Determine the (x, y) coordinate at the center of the cell enclosing the given text.  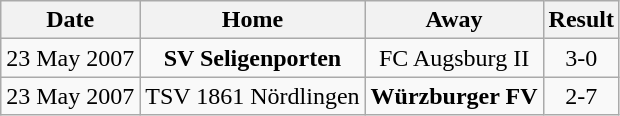
3-0 (581, 58)
Home (252, 20)
Result (581, 20)
SV Seligenporten (252, 58)
2-7 (581, 96)
TSV 1861 Nördlingen (252, 96)
Würzburger FV (454, 96)
Away (454, 20)
Date (70, 20)
FC Augsburg II (454, 58)
